Scan for the cell matching the given text and deliver its [x, y] coordinate at center. 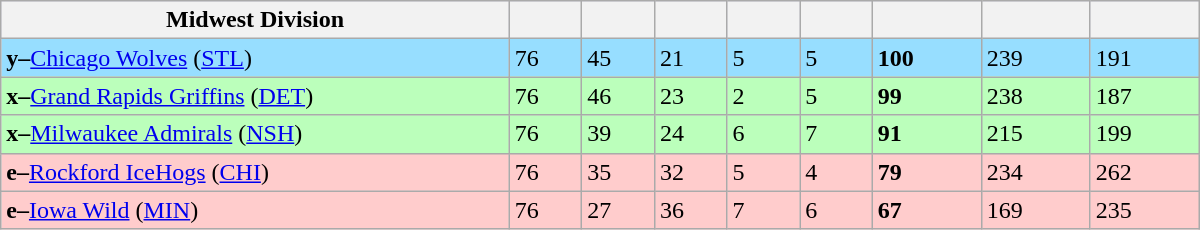
199 [1144, 134]
46 [618, 96]
32 [690, 172]
x–Grand Rapids Griffins (DET) [255, 96]
4 [836, 172]
39 [618, 134]
99 [926, 96]
Midwest Division [255, 20]
234 [1036, 172]
215 [1036, 134]
27 [618, 210]
91 [926, 134]
23 [690, 96]
169 [1036, 210]
36 [690, 210]
191 [1144, 58]
262 [1144, 172]
e–Iowa Wild (MIN) [255, 210]
21 [690, 58]
24 [690, 134]
238 [1036, 96]
79 [926, 172]
2 [764, 96]
239 [1036, 58]
y–Chicago Wolves (STL) [255, 58]
x–Milwaukee Admirals (NSH) [255, 134]
e–Rockford IceHogs (CHI) [255, 172]
187 [1144, 96]
67 [926, 210]
100 [926, 58]
45 [618, 58]
35 [618, 172]
235 [1144, 210]
